Output the (X, Y) coordinate of the center of the cell containing the given text.  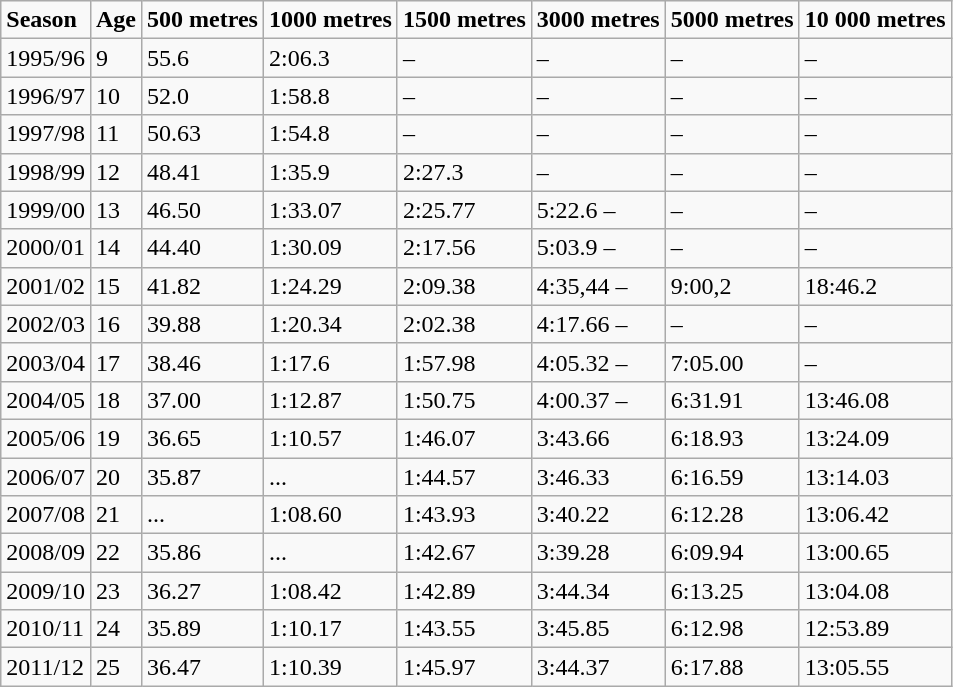
17 (116, 362)
38.46 (203, 362)
5:22.6 – (598, 210)
1:58.8 (330, 96)
20 (116, 477)
1500 metres (464, 20)
3:44.34 (598, 591)
2:06.3 (330, 58)
35.89 (203, 629)
21 (116, 515)
6:17.88 (732, 667)
15 (116, 286)
1:10.57 (330, 438)
1:12.87 (330, 400)
6:12.28 (732, 515)
1:08.42 (330, 591)
24 (116, 629)
6:18.93 (732, 438)
1000 metres (330, 20)
7:05.00 (732, 362)
12 (116, 172)
16 (116, 324)
3000 metres (598, 20)
5:03.9 – (598, 248)
2009/10 (46, 591)
1995/96 (46, 58)
13:46.08 (875, 400)
1998/99 (46, 172)
36.47 (203, 667)
3:45.85 (598, 629)
35.87 (203, 477)
1:45.97 (464, 667)
22 (116, 553)
3:39.28 (598, 553)
1:20.34 (330, 324)
1:10.17 (330, 629)
13:00.65 (875, 553)
13:06.42 (875, 515)
18:46.2 (875, 286)
2:09.38 (464, 286)
4:05.32 – (598, 362)
12:53.89 (875, 629)
1:43.93 (464, 515)
2005/06 (46, 438)
2007/08 (46, 515)
1:46.07 (464, 438)
1997/98 (46, 134)
6:12.98 (732, 629)
18 (116, 400)
25 (116, 667)
6:31.91 (732, 400)
44.40 (203, 248)
1:44.57 (464, 477)
10 000 metres (875, 20)
1:08.60 (330, 515)
41.82 (203, 286)
19 (116, 438)
2004/05 (46, 400)
1:35.9 (330, 172)
1:17.6 (330, 362)
55.6 (203, 58)
23 (116, 591)
13:05.55 (875, 667)
13:24.09 (875, 438)
2008/09 (46, 553)
Age (116, 20)
1:42.67 (464, 553)
1:50.75 (464, 400)
9 (116, 58)
6:13.25 (732, 591)
2:02.38 (464, 324)
1996/97 (46, 96)
2:25.77 (464, 210)
2:27.3 (464, 172)
2001/02 (46, 286)
1:42.89 (464, 591)
500 metres (203, 20)
36.65 (203, 438)
1:33.07 (330, 210)
4:00.37 – (598, 400)
2002/03 (46, 324)
1:24.29 (330, 286)
9:00,2 (732, 286)
3:40.22 (598, 515)
2003/04 (46, 362)
2011/12 (46, 667)
50.63 (203, 134)
1:30.09 (330, 248)
Season (46, 20)
13:14.03 (875, 477)
6:16.59 (732, 477)
2:17.56 (464, 248)
1:54.8 (330, 134)
2006/07 (46, 477)
48.41 (203, 172)
2000/01 (46, 248)
1:57.98 (464, 362)
4:35,44 – (598, 286)
3:44.37 (598, 667)
4:17.66 – (598, 324)
6:09.94 (732, 553)
1999/00 (46, 210)
2010/11 (46, 629)
3:43.66 (598, 438)
1:10.39 (330, 667)
46.50 (203, 210)
13 (116, 210)
52.0 (203, 96)
5000 metres (732, 20)
14 (116, 248)
1:43.55 (464, 629)
35.86 (203, 553)
36.27 (203, 591)
11 (116, 134)
13:04.08 (875, 591)
37.00 (203, 400)
10 (116, 96)
3:46.33 (598, 477)
39.88 (203, 324)
